For the text-containing cell, return its midpoint in [x, y] coordinate format. 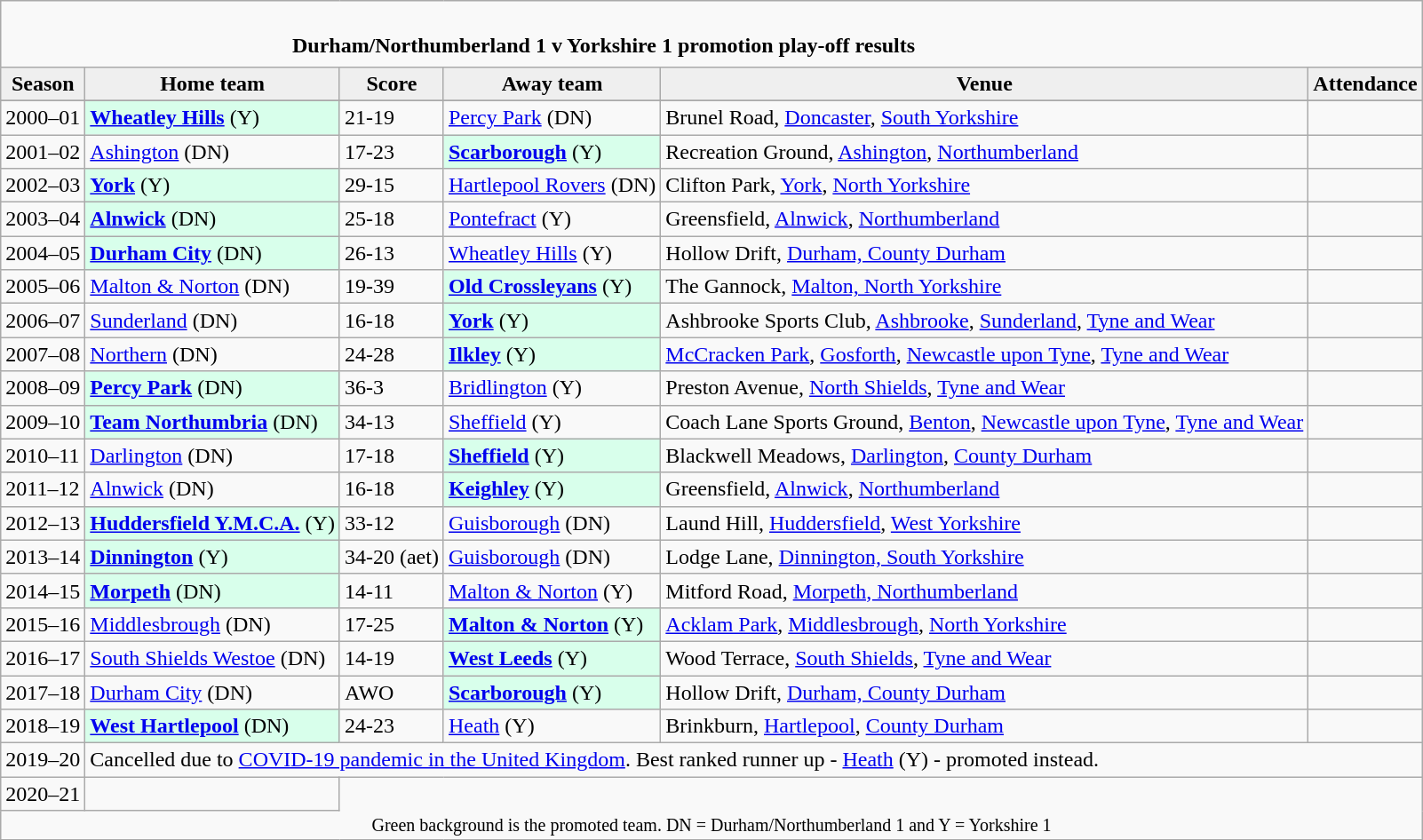
Brinkburn, Hartlepool, County Durham [984, 726]
24-28 [391, 354]
Heath (Y) [552, 726]
Preston Avenue, North Shields, Tyne and Wear [984, 388]
24-23 [391, 726]
Clifton Park, York, North Yorkshire [984, 186]
33-12 [391, 523]
19-39 [391, 287]
2001–02 [43, 152]
2020–21 [43, 794]
2010–11 [43, 456]
Hartlepool Rovers (DN) [552, 186]
Malton & Norton (DN) [213, 287]
West Hartlepool (DN) [213, 726]
Ashbrooke Sports Club, Ashbrooke, Sunderland, Tyne and Wear [984, 321]
Brunel Road, Doncaster, South Yorkshire [984, 117]
Huddersfield Y.M.C.A. (Y) [213, 523]
34-13 [391, 422]
25-18 [391, 219]
2013–14 [43, 557]
AWO [391, 692]
Sunderland (DN) [213, 321]
Recreation Ground, Ashington, Northumberland [984, 152]
Team Northumbria (DN) [213, 422]
29-15 [391, 186]
26-13 [391, 253]
36-3 [391, 388]
Dinnington (Y) [213, 557]
West Leeds (Y) [552, 658]
34-20 (aet) [391, 557]
21-19 [391, 117]
14-11 [391, 590]
2003–04 [43, 219]
South Shields Westoe (DN) [213, 658]
17-25 [391, 624]
Darlington (DN) [213, 456]
Away team [552, 83]
Northern (DN) [213, 354]
Cancelled due to COVID-19 pandemic in the United Kingdom. Best ranked runner up - Heath (Y) - promoted instead. [753, 760]
2006–07 [43, 321]
Bridlington (Y) [552, 388]
Blackwell Meadows, Darlington, County Durham [984, 456]
Home team [213, 83]
2015–16 [43, 624]
Pontefract (Y) [552, 219]
2017–18 [43, 692]
Keighley (Y) [552, 489]
Green background is the promoted team. DN = Durham/Northumberland 1 and Y = Yorkshire 1 [711, 826]
2011–12 [43, 489]
Middlesbrough (DN) [213, 624]
17-23 [391, 152]
2012–13 [43, 523]
Ilkley (Y) [552, 354]
Ashington (DN) [213, 152]
14-19 [391, 658]
McCracken Park, Gosforth, Newcastle upon Tyne, Tyne and Wear [984, 354]
17-18 [391, 456]
2007–08 [43, 354]
2008–09 [43, 388]
2019–20 [43, 760]
2016–17 [43, 658]
Score [391, 83]
Venue [984, 83]
2000–01 [43, 117]
2002–03 [43, 186]
Laund Hill, Huddersfield, West Yorkshire [984, 523]
2004–05 [43, 253]
Season [43, 83]
2018–19 [43, 726]
Wood Terrace, South Shields, Tyne and Wear [984, 658]
Old Crossleyans (Y) [552, 287]
Acklam Park, Middlesbrough, North Yorkshire [984, 624]
The Gannock, Malton, North Yorkshire [984, 287]
Attendance [1365, 83]
2009–10 [43, 422]
2005–06 [43, 287]
2014–15 [43, 590]
Lodge Lane, Dinnington, South Yorkshire [984, 557]
Coach Lane Sports Ground, Benton, Newcastle upon Tyne, Tyne and Wear [984, 422]
Morpeth (DN) [213, 590]
Mitford Road, Morpeth, Northumberland [984, 590]
